Extract the [X, Y] coordinate from the center of the cell holding the provided text.  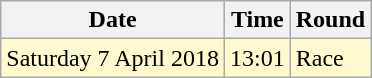
13:01 [257, 58]
Round [330, 20]
Race [330, 58]
Date [113, 20]
Time [257, 20]
Saturday 7 April 2018 [113, 58]
